Capture the cell that displays the provided text and extract its (X, Y) central coordinate. 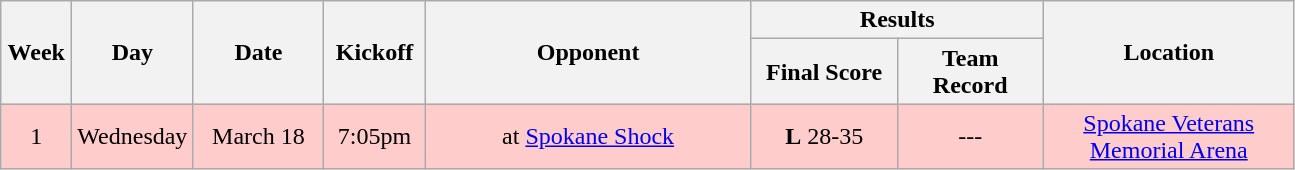
1 (36, 136)
March 18 (258, 136)
Date (258, 52)
Results (897, 20)
7:05pm (374, 136)
Week (36, 52)
--- (970, 136)
Wednesday (132, 136)
Final Score (824, 72)
Spokane Veterans Memorial Arena (1168, 136)
L 28-35 (824, 136)
Kickoff (374, 52)
at Spokane Shock (588, 136)
Opponent (588, 52)
Day (132, 52)
Team Record (970, 72)
Location (1168, 52)
